Provide the [x, y] coordinate of the cell's center where the given text is located.  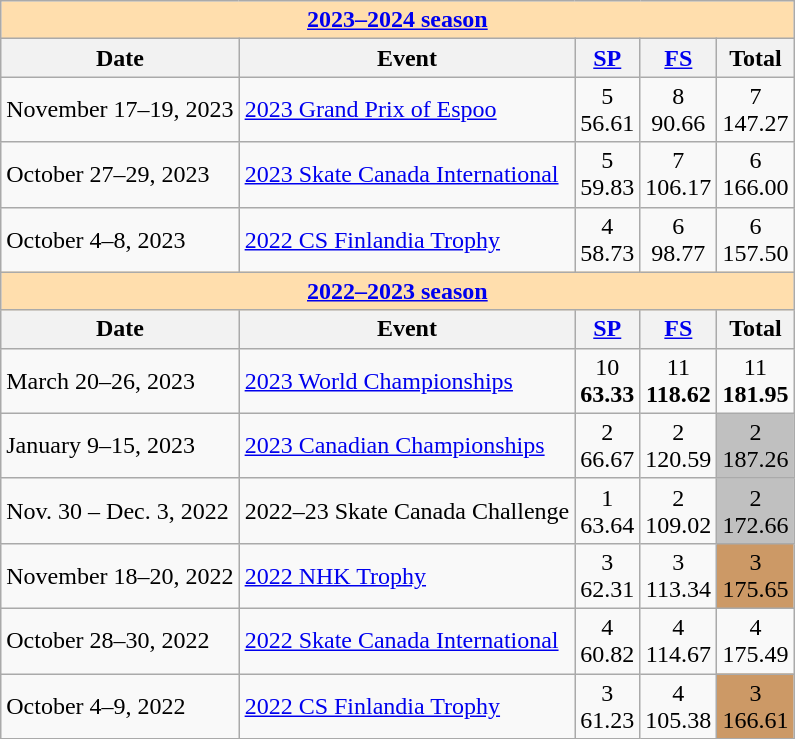
2023 Canadian Championships [407, 446]
2 120.59 [678, 446]
6 166.00 [756, 174]
2022 NHK Trophy [407, 576]
2 66.67 [608, 446]
4 105.38 [678, 706]
11 181.95 [756, 380]
7 147.27 [756, 110]
November 17–19, 2023 [120, 110]
2 187.26 [756, 446]
4 175.49 [756, 640]
4 60.82 [608, 640]
October 4–8, 2023 [120, 240]
2023 World Championships [407, 380]
1 63.64 [608, 510]
2022 Skate Canada International [407, 640]
10 63.33 [608, 380]
November 18–20, 2022 [120, 576]
March 20–26, 2023 [120, 380]
Nov. 30 – Dec. 3, 2022 [120, 510]
October 28–30, 2022 [120, 640]
11 118.62 [678, 380]
January 9–15, 2023 [120, 446]
3 113.34 [678, 576]
2023–2024 season [398, 20]
7 106.17 [678, 174]
3 61.23 [608, 706]
October 27–29, 2023 [120, 174]
5 56.61 [608, 110]
3 166.61 [756, 706]
6 157.50 [756, 240]
2 172.66 [756, 510]
October 4–9, 2022 [120, 706]
2 109.02 [678, 510]
2023 Skate Canada International [407, 174]
3 62.31 [608, 576]
8 90.66 [678, 110]
6 98.77 [678, 240]
2022–2023 season [398, 291]
4 58.73 [608, 240]
2022–23 Skate Canada Challenge [407, 510]
3 175.65 [756, 576]
4 114.67 [678, 640]
2023 Grand Prix of Espoo [407, 110]
5 59.83 [608, 174]
